For the text-containing cell, return its midpoint in (x, y) coordinate format. 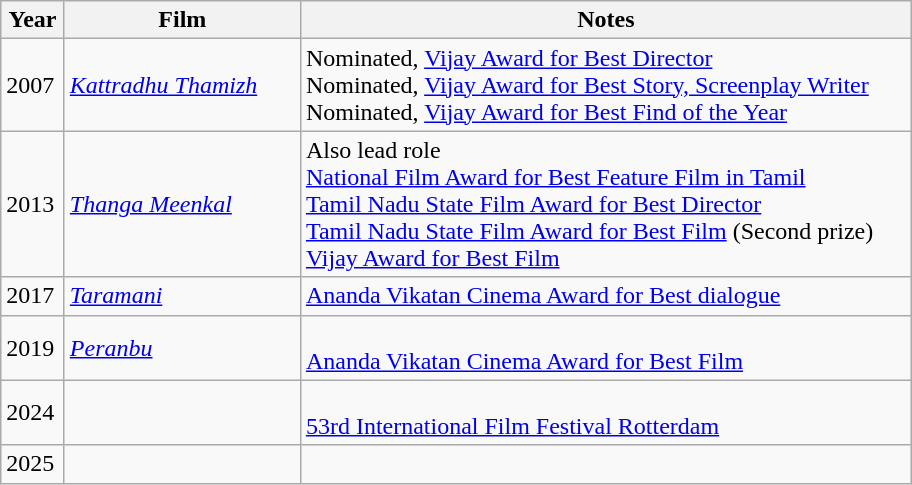
Year (33, 20)
2007 (33, 85)
Peranbu (182, 348)
Taramani (182, 296)
Nominated, Vijay Award for Best DirectorNominated, Vijay Award for Best Story, Screenplay WriterNominated, Vijay Award for Best Find of the Year (606, 85)
Ananda Vikatan Cinema Award for Best dialogue (606, 296)
2013 (33, 204)
2017 (33, 296)
Thanga Meenkal (182, 204)
53rd International Film Festival Rotterdam (606, 412)
Notes (606, 20)
2025 (33, 464)
Film (182, 20)
2019 (33, 348)
Kattradhu Thamizh (182, 85)
2024 (33, 412)
Ananda Vikatan Cinema Award for Best Film (606, 348)
